Output the (x, y) coordinate of the center of the cell containing the given text.  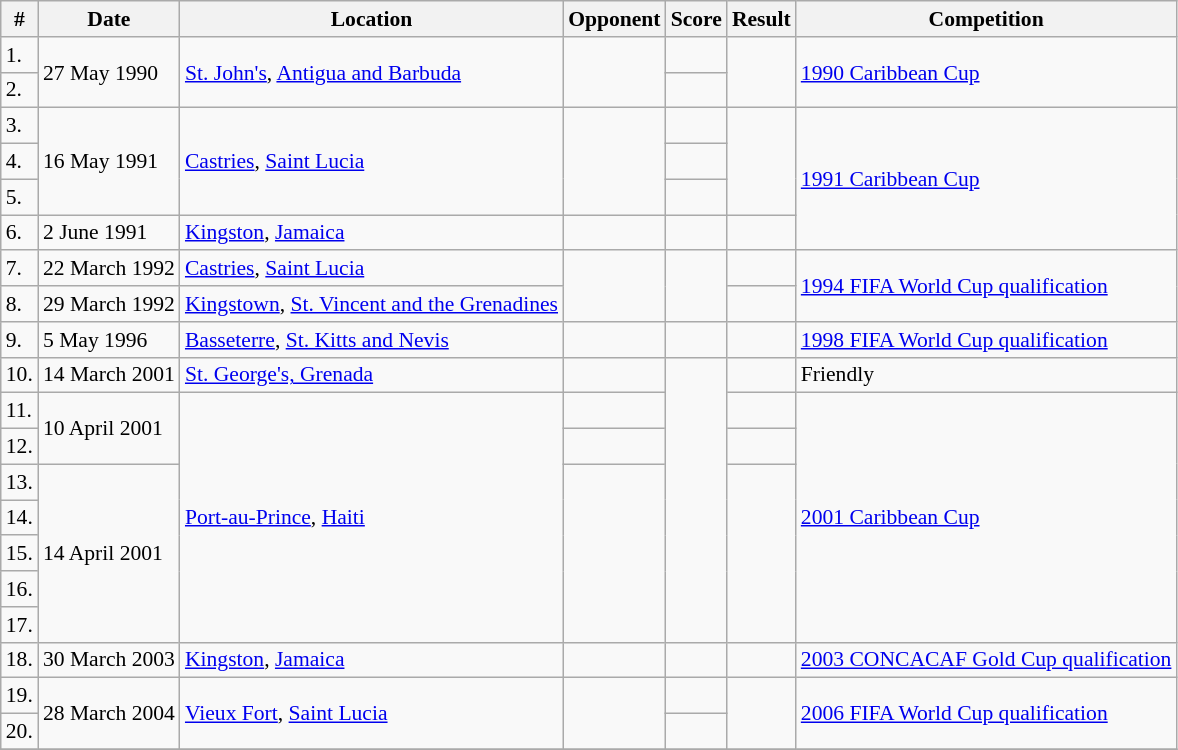
29 March 1992 (109, 304)
1994 FIFA World Cup qualification (986, 286)
10 April 2001 (109, 428)
19. (20, 696)
Kingstown, St. Vincent and the Grenadines (372, 304)
Port-au-Prince, Haiti (372, 518)
8. (20, 304)
28 March 2004 (109, 714)
2003 CONCACAF Gold Cup qualification (986, 660)
1998 FIFA World Cup qualification (986, 340)
15. (20, 554)
4. (20, 162)
12. (20, 447)
Date (109, 19)
2. (20, 90)
16. (20, 589)
1991 Caribbean Cup (986, 179)
27 May 1990 (109, 72)
# (20, 19)
1990 Caribbean Cup (986, 72)
20. (20, 732)
5. (20, 197)
2 June 1991 (109, 233)
11. (20, 411)
14 March 2001 (109, 375)
18. (20, 660)
Location (372, 19)
St. George's, Grenada (372, 375)
17. (20, 625)
2006 FIFA World Cup qualification (986, 714)
Opponent (614, 19)
9. (20, 340)
Result (762, 19)
5 May 1996 (109, 340)
St. John's, Antigua and Barbuda (372, 72)
Score (696, 19)
2001 Caribbean Cup (986, 518)
13. (20, 482)
1. (20, 55)
16 May 1991 (109, 162)
10. (20, 375)
Basseterre, St. Kitts and Nevis (372, 340)
6. (20, 233)
7. (20, 269)
30 March 2003 (109, 660)
Competition (986, 19)
14 April 2001 (109, 553)
3. (20, 126)
Vieux Fort, Saint Lucia (372, 714)
22 March 1992 (109, 269)
Friendly (986, 375)
14. (20, 518)
